Capture the cell that displays the provided text and extract its (x, y) central coordinate. 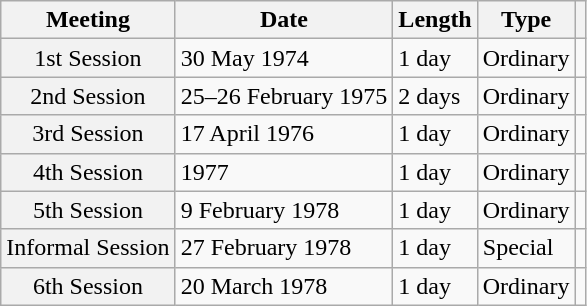
20 March 1978 (284, 286)
17 April 1976 (284, 134)
2 days (435, 96)
1st Session (88, 58)
6th Session (88, 286)
Type (526, 20)
1977 (284, 172)
Informal Session (88, 248)
Meeting (88, 20)
4th Session (88, 172)
9 February 1978 (284, 210)
3rd Session (88, 134)
27 February 1978 (284, 248)
Date (284, 20)
2nd Session (88, 96)
5th Session (88, 210)
Length (435, 20)
30 May 1974 (284, 58)
Special (526, 248)
25–26 February 1975 (284, 96)
